For the text-containing cell, return its midpoint in [X, Y] coordinate format. 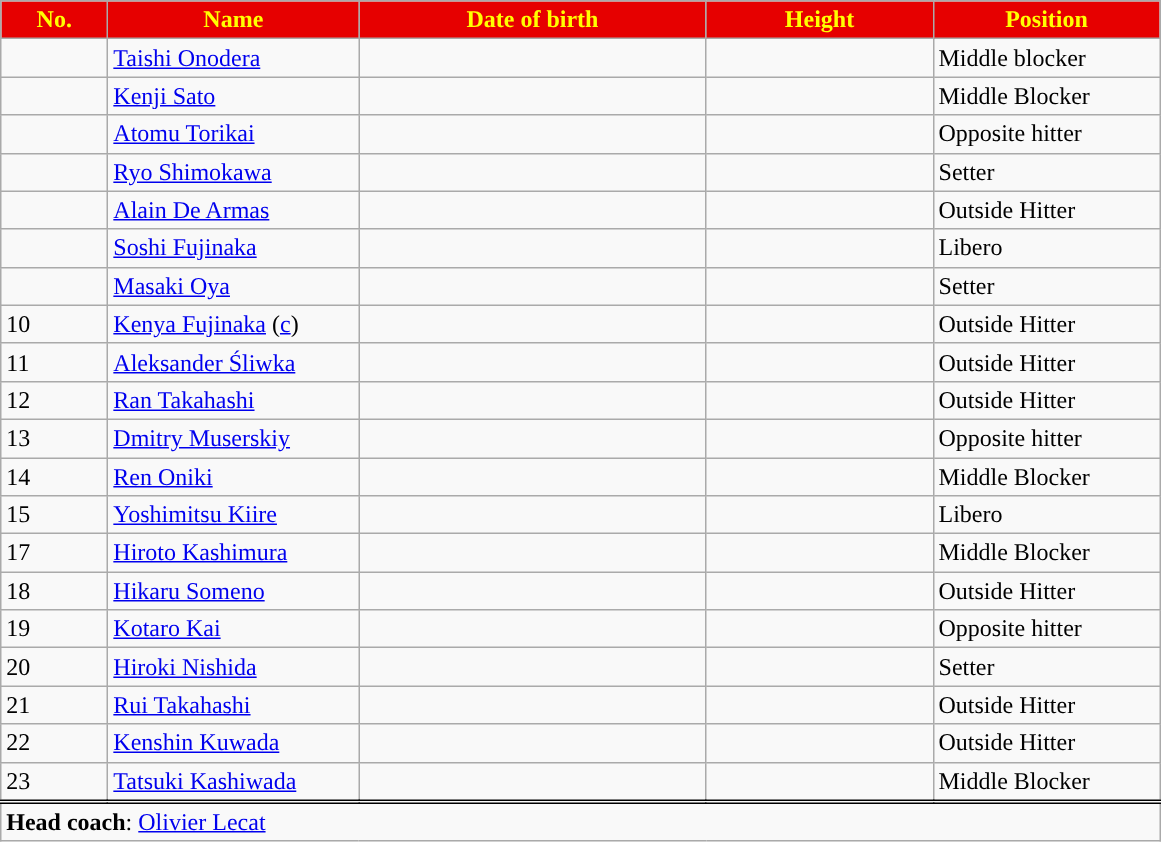
18 [54, 591]
13 [54, 438]
21 [54, 705]
17 [54, 553]
Ryo Shimokawa [234, 172]
Kotaro Kai [234, 629]
Masaki Oya [234, 286]
11 [54, 362]
Aleksander Śliwka [234, 362]
Kenya Fujinaka (c) [234, 324]
12 [54, 400]
Dmitry Muserskiy [234, 438]
Kenji Sato [234, 96]
20 [54, 667]
10 [54, 324]
Ran Takahashi [234, 400]
Date of birth [532, 20]
Ren Oniki [234, 477]
15 [54, 515]
Soshi Fujinaka [234, 248]
Hiroki Nishida [234, 667]
No. [54, 20]
Yoshimitsu Kiire [234, 515]
Atomu Torikai [234, 134]
23 [54, 782]
Position [1046, 20]
Rui Takahashi [234, 705]
Taishi Onodera [234, 58]
Head coach: Olivier Lecat [580, 822]
Tatsuki Kashiwada [234, 782]
Kenshin Kuwada [234, 743]
Height [820, 20]
Alain De Armas [234, 210]
19 [54, 629]
Hikaru Someno [234, 591]
22 [54, 743]
14 [54, 477]
Name [234, 20]
Middle blocker [1046, 58]
Hiroto Kashimura [234, 553]
